Return [x, y] of the center of cell containing provided text 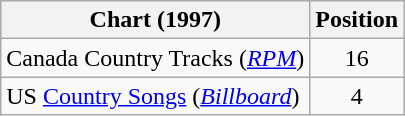
16 [357, 58]
4 [357, 96]
Chart (1997) [156, 20]
US Country Songs (Billboard) [156, 96]
Position [357, 20]
Canada Country Tracks (RPM) [156, 58]
